Extract the [X, Y] coordinate from the center of the cell holding the provided text.  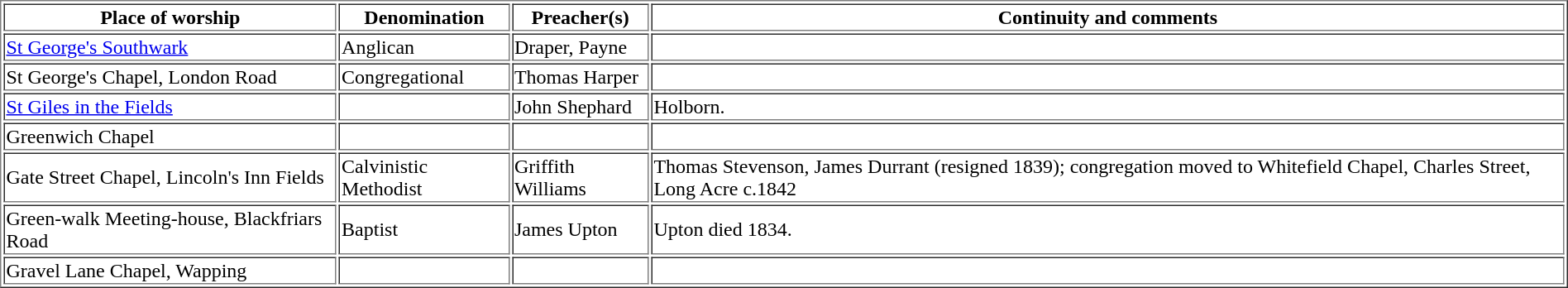
Greenwich Chapel [170, 136]
Continuity and comments [1107, 17]
St George's Chapel, London Road [170, 76]
Preacher(s) [581, 17]
Denomination [424, 17]
Holborn. [1107, 106]
Baptist [424, 230]
Griffith Williams [581, 177]
John Shephard [581, 106]
Green-walk Meeting-house, Blackfriars Road [170, 230]
Upton died 1834. [1107, 230]
Place of worship [170, 17]
Congregational [424, 76]
Calvinistic Methodist [424, 177]
Thomas Harper [581, 76]
Anglican [424, 46]
Draper, Payne [581, 46]
James Upton [581, 230]
St George's Southwark [170, 46]
Gravel Lane Chapel, Wapping [170, 270]
St Giles in the Fields [170, 106]
Gate Street Chapel, Lincoln's Inn Fields [170, 177]
Thomas Stevenson, James Durrant (resigned 1839); congregation moved to Whitefield Chapel, Charles Street, Long Acre c.1842 [1107, 177]
